Scan for the cell matching the given text and deliver its (x, y) coordinate at center. 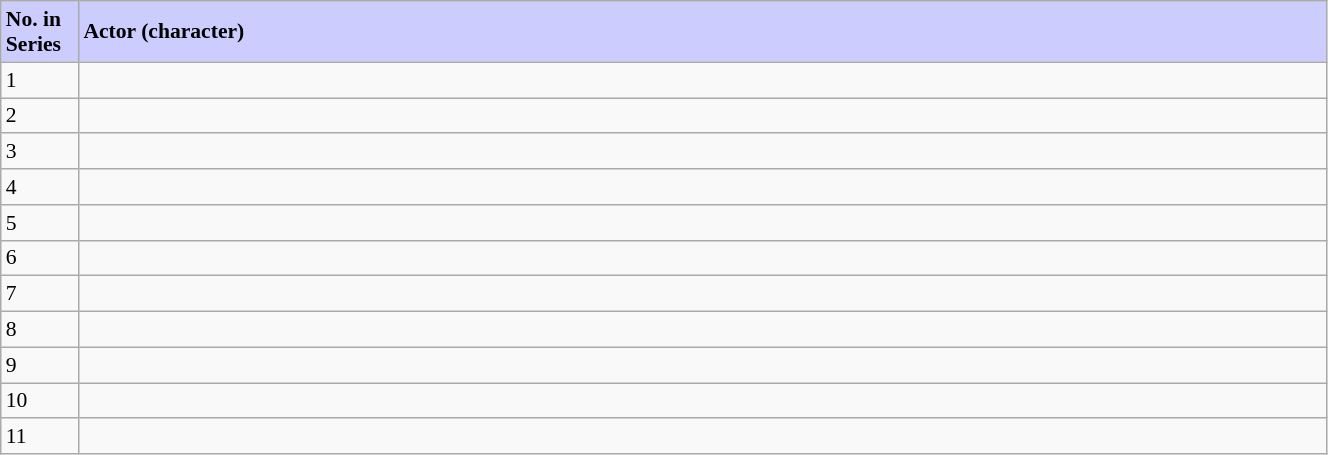
1 (40, 80)
3 (40, 152)
5 (40, 223)
11 (40, 437)
2 (40, 116)
8 (40, 330)
10 (40, 401)
6 (40, 258)
No. in Series (40, 32)
Actor (character) (702, 32)
4 (40, 187)
9 (40, 365)
7 (40, 294)
